Search for the cell housing the specified text and yield its [x, y] center coordinate. 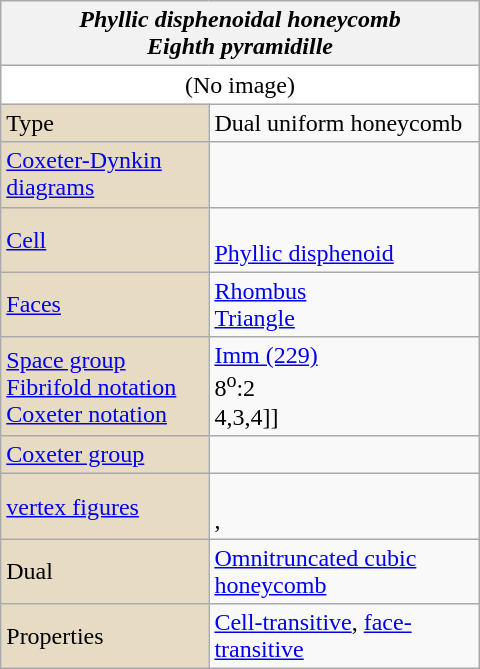
Type [105, 123]
RhombusTriangle [344, 304]
Imm (229)8o:24,3,4]] [344, 386]
Properties [105, 636]
Cell-transitive, face-transitive [344, 636]
vertex figures [105, 506]
Space groupFibrifold notationCoxeter notation [105, 386]
Phyllic disphenoidal honeycombEighth pyramidille [240, 34]
Faces [105, 304]
Cell [105, 240]
Coxeter-Dynkin diagrams [105, 174]
Dual uniform honeycomb [344, 123]
(No image) [240, 85]
Dual [105, 572]
, [344, 506]
Coxeter group [105, 455]
Omnitruncated cubic honeycomb [344, 572]
Phyllic disphenoid [344, 240]
